Output the (x, y) coordinate of the center of the cell containing the given text.  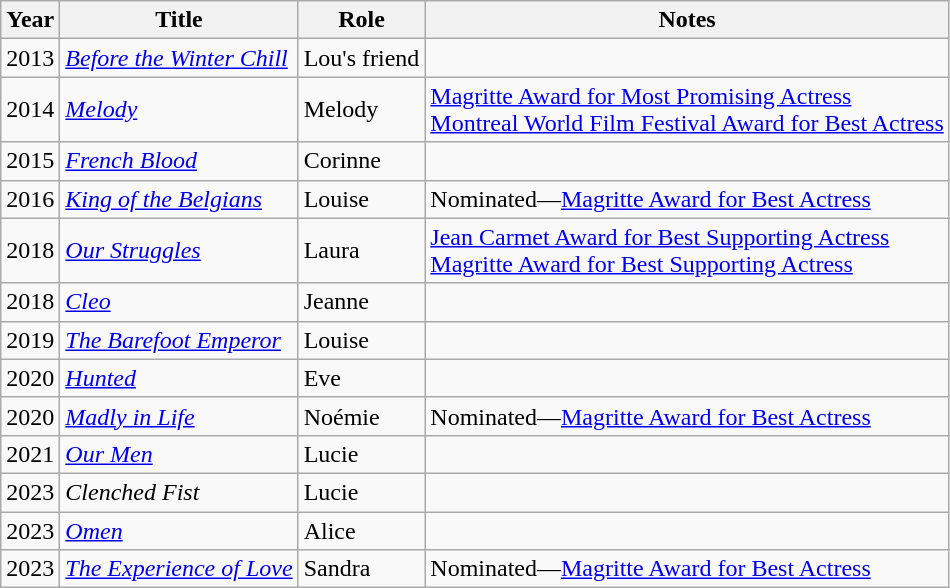
Our Men (179, 454)
2016 (30, 199)
The Experience of Love (179, 569)
Our Struggles (179, 250)
Omen (179, 531)
King of the Belgians (179, 199)
Lou's friend (362, 58)
Notes (687, 20)
2021 (30, 454)
2019 (30, 340)
French Blood (179, 161)
Before the Winter Chill (179, 58)
Jean Carmet Award for Best Supporting ActressMagritte Award for Best Supporting Actress (687, 250)
Corinne (362, 161)
Title (179, 20)
Magritte Award for Most Promising ActressMontreal World Film Festival Award for Best Actress (687, 110)
Alice (362, 531)
2013 (30, 58)
Eve (362, 378)
Role (362, 20)
Cleo (179, 302)
2015 (30, 161)
Hunted (179, 378)
Jeanne (362, 302)
Clenched Fist (179, 492)
Laura (362, 250)
Sandra (362, 569)
Noémie (362, 416)
Madly in Life (179, 416)
The Barefoot Emperor (179, 340)
Year (30, 20)
2014 (30, 110)
